Search for the cell housing the specified text and yield its (x, y) center coordinate. 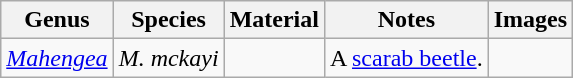
Notes (406, 20)
A scarab beetle. (406, 58)
Mahengea (57, 58)
Genus (57, 20)
Species (168, 20)
Material (274, 20)
M. mckayi (168, 58)
Images (530, 20)
